Identify which cell holds the provided text, then report its [X, Y] central coordinate. 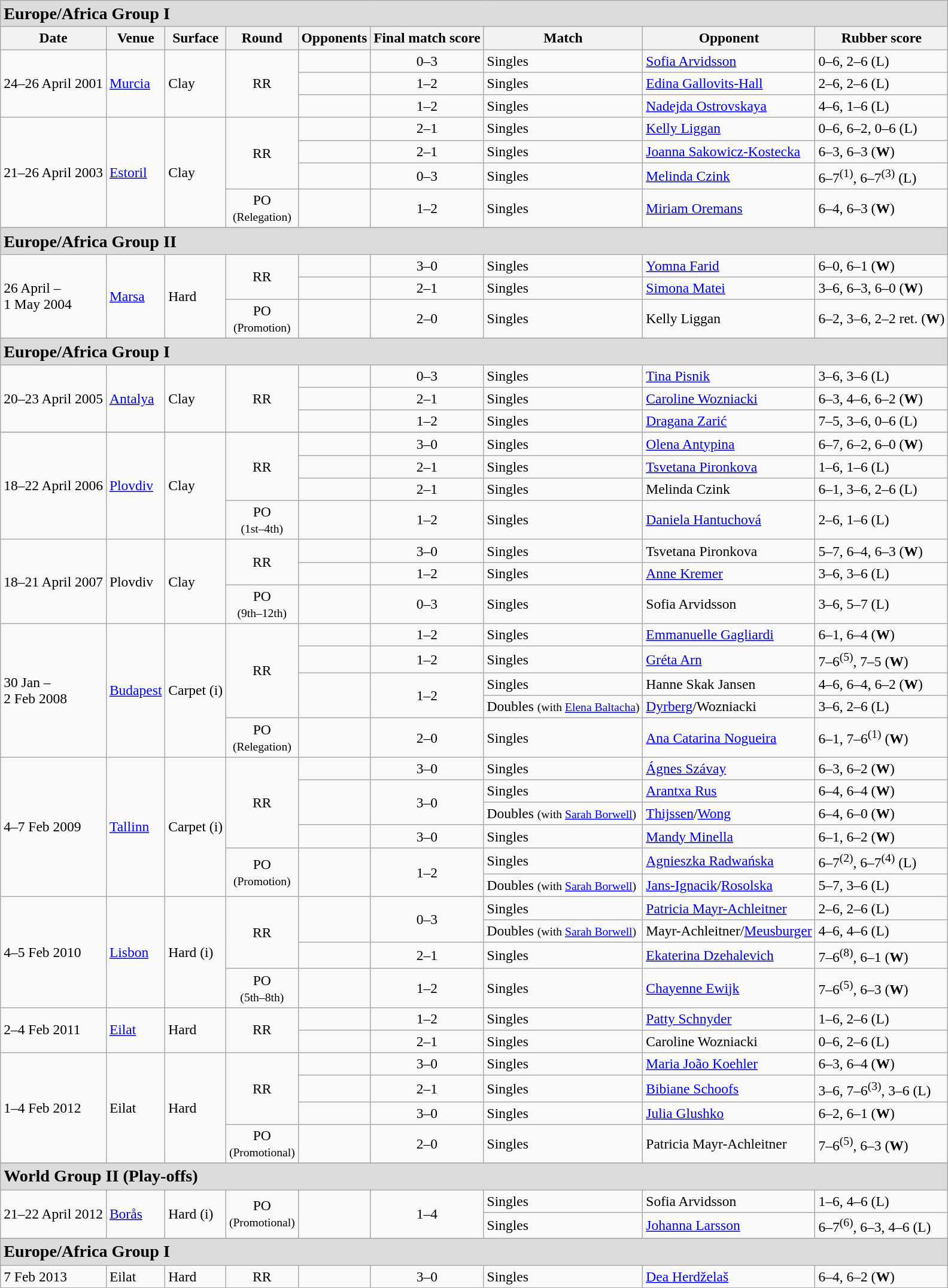
Bibiane Schoofs [729, 1088]
Julia Glushko [729, 1113]
Rubber score [882, 38]
6–1, 7–6(1) (W) [882, 737]
Dyrberg/Wozniacki [729, 707]
6–3, 6–4 (W) [882, 1064]
1–6, 1–6 (L) [882, 466]
Ana Catarina Nogueira [729, 737]
7–6(8), 6–1 (W) [882, 955]
Opponent [729, 38]
7–6(5), 7–5 (W) [882, 660]
7 Feb 2013 [54, 1276]
Nadejda Ostrovskaya [729, 106]
Joanna Sakowicz-Kostecka [729, 151]
Mayr-Achleitner/Meusburger [729, 931]
Ekaterina Dzehalevich [729, 955]
Jans-Ignacik/Rosolska [729, 885]
6–4, 6–4 (W) [882, 791]
26 April –1 May 2004 [54, 296]
0–6, 6–2, 0–6 (L) [882, 129]
Murcia [135, 83]
Date [54, 38]
Europe/Africa Group II [474, 241]
Tallinn [135, 827]
1–6, 4–6 (L) [882, 1201]
6–3, 6–3 (W) [882, 151]
Opponents [334, 38]
6–2, 3–6, 2–2 ret. (W) [882, 318]
6–4, 6–2 (W) [882, 1276]
Marsa [135, 296]
3–6, 2–6 (L) [882, 707]
PO(1st–4th) [262, 520]
Anne Kremer [729, 573]
PO(9th–12th) [262, 604]
World Group II (Play-offs) [474, 1176]
Round [262, 38]
18–22 April 2006 [54, 486]
Lisbon [135, 952]
Daniela Hantuchová [729, 520]
2–6, 1–6 (L) [882, 520]
4–5 Feb 2010 [54, 952]
6–3, 6–2 (W) [882, 768]
6–0, 6–1 (W) [882, 265]
Final match score [427, 38]
Budapest [135, 691]
7–5, 3–6, 0–6 (L) [882, 421]
Borås [135, 1214]
6–2, 6–1 (W) [882, 1113]
Hanne Skak Jansen [729, 684]
Surface [196, 38]
6–1, 6–4 (W) [882, 635]
6–7(2), 6–7(4) (L) [882, 861]
Dragana Zarić [729, 421]
Venue [135, 38]
2–4 Feb 2011 [54, 1030]
18–21 April 2007 [54, 582]
5–7, 3–6 (L) [882, 885]
Tina Pisnik [729, 376]
Yomna Farid [729, 265]
4–6, 1–6 (L) [882, 106]
6–7(1), 6–7(3) (L) [882, 176]
1–4 Feb 2012 [54, 1108]
21–26 April 2003 [54, 172]
21–22 April 2012 [54, 1214]
Doubles (with Elena Baltacha) [563, 707]
Estoril [135, 172]
Thijssen/Wong [729, 813]
Miriam Oremans [729, 208]
Edina Gallovits-Hall [729, 83]
4–7 Feb 2009 [54, 827]
Olena Antypina [729, 444]
6–3, 4–6, 6–2 (W) [882, 399]
Ágnes Szávay [729, 768]
Gréta Arn [729, 660]
Mandy Minella [729, 836]
Chayenne Ewijk [729, 988]
Patty Schnyder [729, 1019]
Simona Matei [729, 288]
PO(5th–8th) [262, 988]
Arantxa Rus [729, 791]
1–6, 2–6 (L) [882, 1019]
1–4 [427, 1214]
Emmanuelle Gagliardi [729, 635]
6–1, 6–2 (W) [882, 836]
6–4, 6–0 (W) [882, 813]
Match [563, 38]
30 Jan –2 Feb 2008 [54, 691]
6–4, 6–3 (W) [882, 208]
Johanna Larsson [729, 1225]
24–26 April 2001 [54, 83]
6–1, 3–6, 2–6 (L) [882, 489]
Dea Herdželaš [729, 1276]
5–7, 6–4, 6–3 (W) [882, 551]
4–6, 4–6 (L) [882, 931]
3–6, 6–3, 6–0 (W) [882, 288]
Antalya [135, 399]
4–6, 6–4, 6–2 (W) [882, 684]
6–7(6), 6–3, 4–6 (L) [882, 1225]
6–7, 6–2, 6–0 (W) [882, 444]
Maria João Koehler [729, 1064]
3–6, 5–7 (L) [882, 604]
20–23 April 2005 [54, 399]
3–6, 7–6(3), 3–6 (L) [882, 1088]
Agnieszka Radwańska [729, 861]
